Capture the cell that displays the provided text and extract its (x, y) central coordinate. 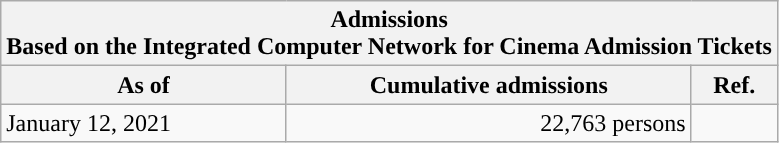
Ref. (734, 85)
As of (144, 85)
Cumulative admissions (488, 85)
AdmissionsBased on the Integrated Computer Network for Cinema Admission Tickets (390, 34)
January 12, 2021 (144, 123)
22,763 persons (488, 123)
